Return the (x, y) coordinate for the center point of the cell that contains the specified text.  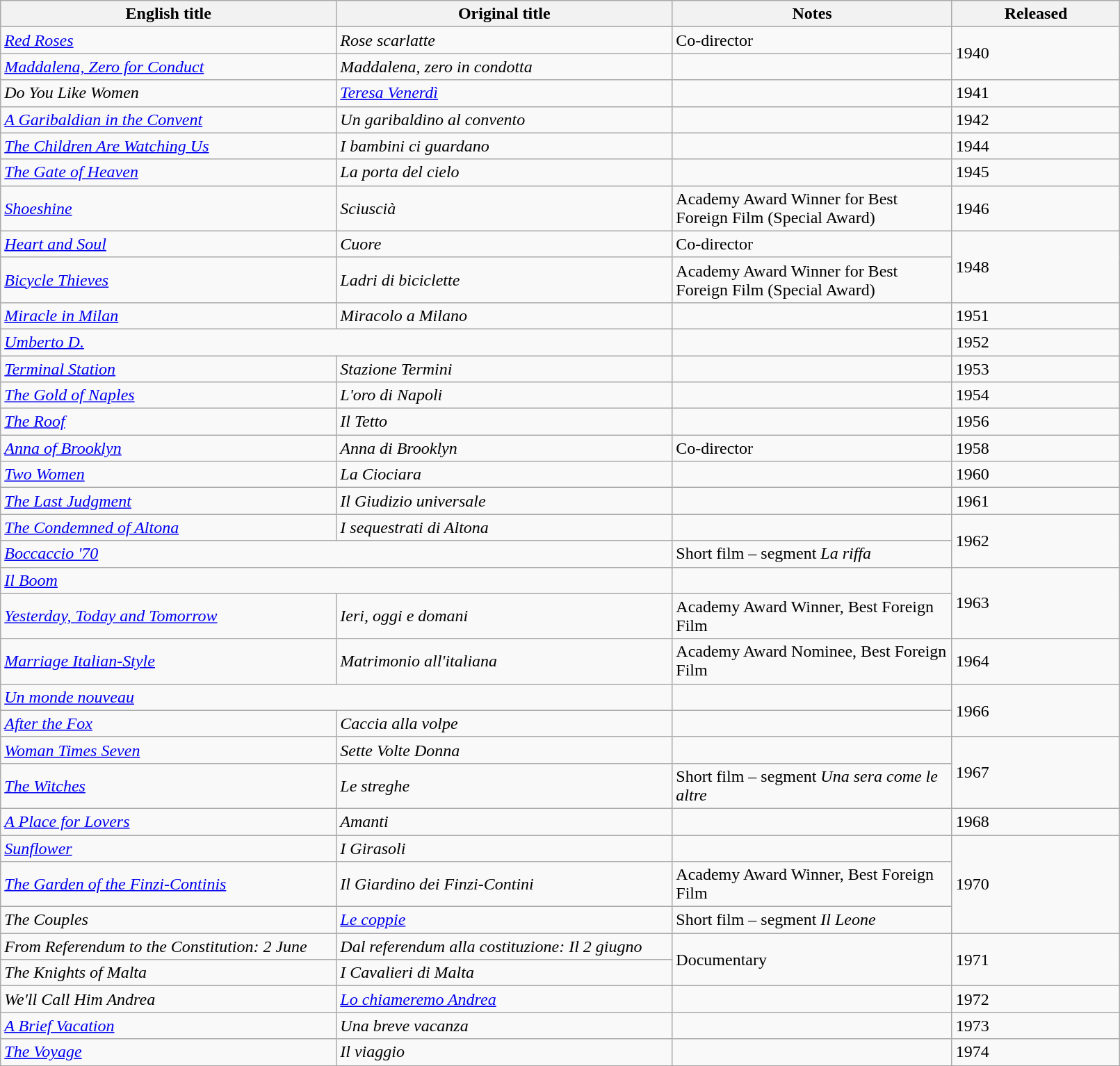
Yesterday, Today and Tomorrow (168, 616)
1960 (1036, 475)
I bambini ci guardano (505, 146)
The Gold of Naples (168, 395)
Sette Volte Donna (505, 750)
Documentary (812, 960)
1956 (1036, 422)
1951 (1036, 315)
The Knights of Malta (168, 973)
Le streghe (505, 785)
Anna di Brooklyn (505, 448)
Notes (812, 14)
The Last Judgment (168, 501)
1973 (1036, 1026)
1958 (1036, 448)
A Brief Vacation (168, 1026)
1940 (1036, 54)
Il Giudizio universale (505, 501)
Stazione Termini (505, 369)
The Voyage (168, 1052)
Ieri, oggi e domani (505, 616)
La porta del cielo (505, 172)
Bicycle Thieves (168, 279)
Matrimonio all'italiana (505, 662)
The Children Are Watching Us (168, 146)
Do You Like Women (168, 93)
1964 (1036, 662)
1944 (1036, 146)
Il viaggio (505, 1052)
1972 (1036, 999)
Boccaccio '70 (336, 554)
1953 (1036, 369)
1970 (1036, 884)
Short film – segment Una sera come le altre (812, 785)
Cuore (505, 244)
Rose scarlatte (505, 40)
1941 (1036, 93)
A Place for Lovers (168, 821)
Terminal Station (168, 369)
Red Roses (168, 40)
Released (1036, 14)
Maddalena, zero in condotta (505, 67)
Teresa Venerdì (505, 93)
Lo chiameremo Andrea (505, 999)
Miracle in Milan (168, 315)
Amanti (505, 821)
Anna of Brooklyn (168, 448)
1942 (1036, 120)
I Girasoli (505, 848)
English title (168, 14)
The Witches (168, 785)
Short film – segment La riffa (812, 554)
Un garibaldino al convento (505, 120)
Heart and Soul (168, 244)
The Roof (168, 422)
L'oro di Napoli (505, 395)
1967 (1036, 773)
The Garden of the Finzi-Continis (168, 884)
Ladri di biciclette (505, 279)
Il Boom (336, 580)
Una breve vacanza (505, 1026)
I sequestrati di Altona (505, 527)
Two Women (168, 475)
1952 (1036, 342)
1954 (1036, 395)
Miracolo a Milano (505, 315)
Woman Times Seven (168, 750)
Academy Award Nominee, Best Foreign Film (812, 662)
Il Giardino dei Finzi-Contini (505, 884)
Maddalena, Zero for Conduct (168, 67)
1968 (1036, 821)
Dal referendum alla costituzione: Il 2 giugno (505, 946)
Sunflower (168, 848)
Umberto D. (336, 342)
The Couples (168, 920)
Un monde nouveau (336, 697)
1961 (1036, 501)
The Condemned of Altona (168, 527)
Il Tetto (505, 422)
La Ciociara (505, 475)
1946 (1036, 208)
We'll Call Him Andrea (168, 999)
From Referendum to the Constitution: 2 June (168, 946)
1971 (1036, 960)
1945 (1036, 172)
1948 (1036, 267)
1966 (1036, 710)
1962 (1036, 541)
1963 (1036, 603)
Shoeshine (168, 208)
I Cavalieri di Malta (505, 973)
Le coppie (505, 920)
A Garibaldian in the Convent (168, 120)
The Gate of Heaven (168, 172)
Marriage Italian-Style (168, 662)
Sciuscià (505, 208)
Original title (505, 14)
1974 (1036, 1052)
Short film – segment Il Leone (812, 920)
Caccia alla volpe (505, 723)
After the Fox (168, 723)
